Return the [X, Y] coordinate for the center point of the cell that contains the specified text.  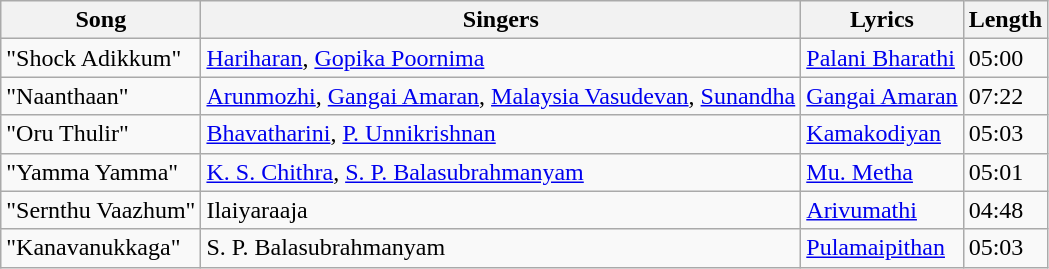
Length [1005, 20]
04:48 [1005, 210]
Singers [501, 20]
"Yamma Yamma" [101, 172]
Ilaiyaraaja [501, 210]
Lyrics [882, 20]
"Sernthu Vaazhum" [101, 210]
S. P. Balasubrahmanyam [501, 248]
05:00 [1005, 58]
"Shock Adikkum" [101, 58]
"Naanthaan" [101, 96]
K. S. Chithra, S. P. Balasubrahmanyam [501, 172]
07:22 [1005, 96]
Bhavatharini, P. Unnikrishnan [501, 134]
Kamakodiyan [882, 134]
"Oru Thulir" [101, 134]
Arunmozhi, Gangai Amaran, Malaysia Vasudevan, Sunandha [501, 96]
Mu. Metha [882, 172]
Gangai Amaran [882, 96]
Hariharan, Gopika Poornima [501, 58]
Song [101, 20]
Palani Bharathi [882, 58]
Pulamaipithan [882, 248]
Arivumathi [882, 210]
05:01 [1005, 172]
"Kanavanukkaga" [101, 248]
